Search for the cell housing the specified text and yield its (X, Y) center coordinate. 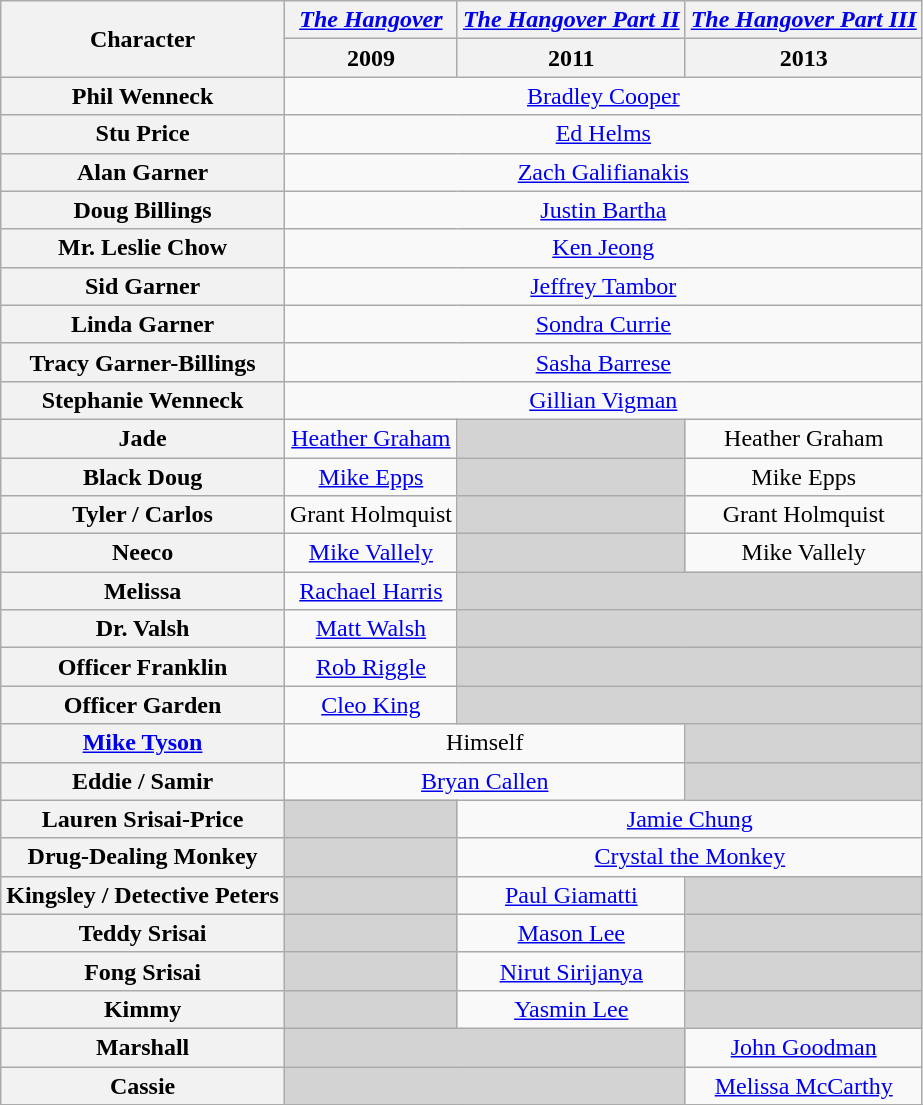
Ken Jeong (603, 248)
Phil Wenneck (143, 96)
Black Doug (143, 477)
Jeffrey Tambor (603, 286)
Eddie / Samir (143, 781)
Tyler / Carlos (143, 515)
Alan Garner (143, 172)
Sondra Currie (603, 324)
The Hangover (370, 20)
Stephanie Wenneck (143, 400)
Fong Srisai (143, 971)
Bryan Callen (484, 781)
Drug-Dealing Monkey (143, 857)
Jade (143, 438)
Marshall (143, 1047)
Bradley Cooper (603, 96)
John Goodman (804, 1047)
Melissa (143, 591)
Mr. Leslie Chow (143, 248)
Character (143, 39)
Teddy Srisai (143, 933)
Lauren Srisai-Price (143, 819)
Dr. Valsh (143, 629)
2009 (370, 58)
Justin Bartha (603, 210)
Sid Garner (143, 286)
Sasha Barrese (603, 362)
Officer Franklin (143, 667)
Nirut Sirijanya (571, 971)
Doug Billings (143, 210)
Gillian Vigman (603, 400)
Matt Walsh (370, 629)
Cassie (143, 1085)
Paul Giamatti (571, 895)
Tracy Garner-Billings (143, 362)
Yasmin Lee (571, 1009)
Kimmy (143, 1009)
Crystal the Monkey (690, 857)
2013 (804, 58)
Kingsley / Detective Peters (143, 895)
The Hangover Part II (571, 20)
Linda Garner (143, 324)
Mike Tyson (143, 743)
Stu Price (143, 134)
Rob Riggle (370, 667)
Ed Helms (603, 134)
Cleo King (370, 705)
Melissa McCarthy (804, 1085)
Rachael Harris (370, 591)
Himself (484, 743)
Jamie Chung (690, 819)
The Hangover Part III (804, 20)
Neeco (143, 553)
Officer Garden (143, 705)
Mason Lee (571, 933)
Zach Galifianakis (603, 172)
2011 (571, 58)
